Capture the cell that displays the provided text and extract its [X, Y] central coordinate. 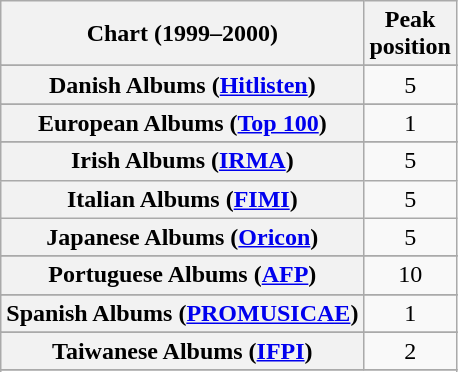
Chart (1999–2000) [182, 34]
Italian Albums (FIMI) [182, 199]
Peakposition [410, 34]
Portuguese Albums (AFP) [182, 275]
Taiwanese Albums (IFPI) [182, 351]
2 [410, 351]
Danish Albums (Hitlisten) [182, 85]
European Albums (Top 100) [182, 123]
Japanese Albums (Oricon) [182, 237]
Spanish Albums (PROMUSICAE) [182, 313]
Irish Albums (IRMA) [182, 161]
10 [410, 275]
